Return (X, Y) of the center of cell containing provided text 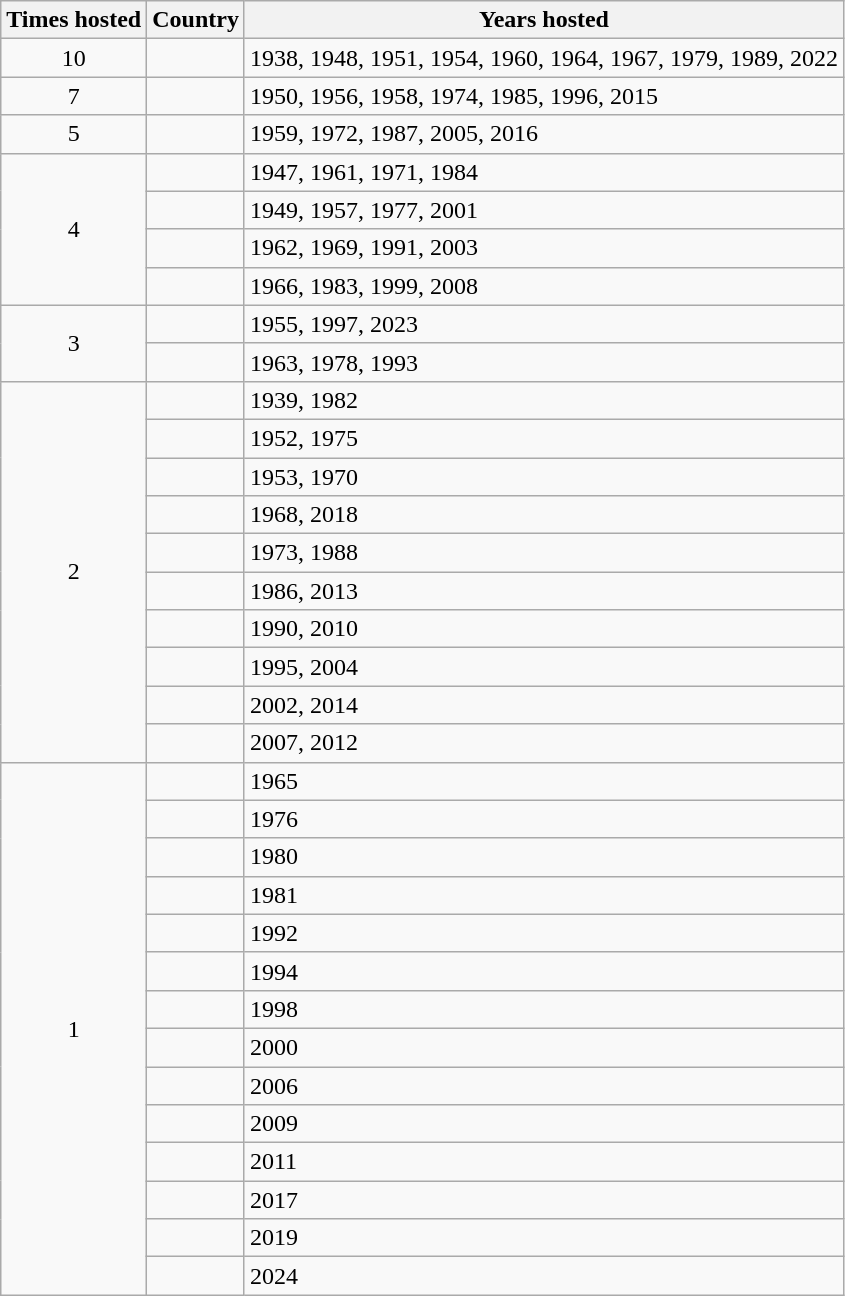
2 (74, 572)
4 (74, 229)
1968, 2018 (544, 515)
1998 (544, 1009)
1965 (544, 781)
1953, 1970 (544, 477)
1947, 1961, 1971, 1984 (544, 172)
3 (74, 343)
2011 (544, 1162)
1986, 2013 (544, 591)
7 (74, 96)
1994 (544, 971)
Years hosted (544, 20)
1963, 1978, 1993 (544, 362)
1990, 2010 (544, 629)
1966, 1983, 1999, 2008 (544, 286)
1938, 1948, 1951, 1954, 1960, 1964, 1967, 1979, 1989, 2022 (544, 58)
2017 (544, 1200)
1949, 1957, 1977, 2001 (544, 210)
1980 (544, 857)
1955, 1997, 2023 (544, 324)
2007, 2012 (544, 743)
2006 (544, 1085)
2002, 2014 (544, 705)
2024 (544, 1276)
Country (196, 20)
5 (74, 134)
Times hosted (74, 20)
2000 (544, 1047)
1 (74, 1028)
1939, 1982 (544, 400)
1981 (544, 895)
1976 (544, 819)
1973, 1988 (544, 553)
1992 (544, 933)
1962, 1969, 1991, 2003 (544, 248)
1995, 2004 (544, 667)
10 (74, 58)
1952, 1975 (544, 438)
1950, 1956, 1958, 1974, 1985, 1996, 2015 (544, 96)
2019 (544, 1238)
1959, 1972, 1987, 2005, 2016 (544, 134)
2009 (544, 1124)
